Scan for the cell matching the given text and deliver its (X, Y) coordinate at center. 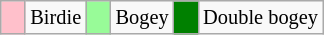
Bogey (142, 17)
Birdie (56, 17)
Double bogey (260, 17)
